Extract the (X, Y) coordinate from the center of the cell holding the provided text.  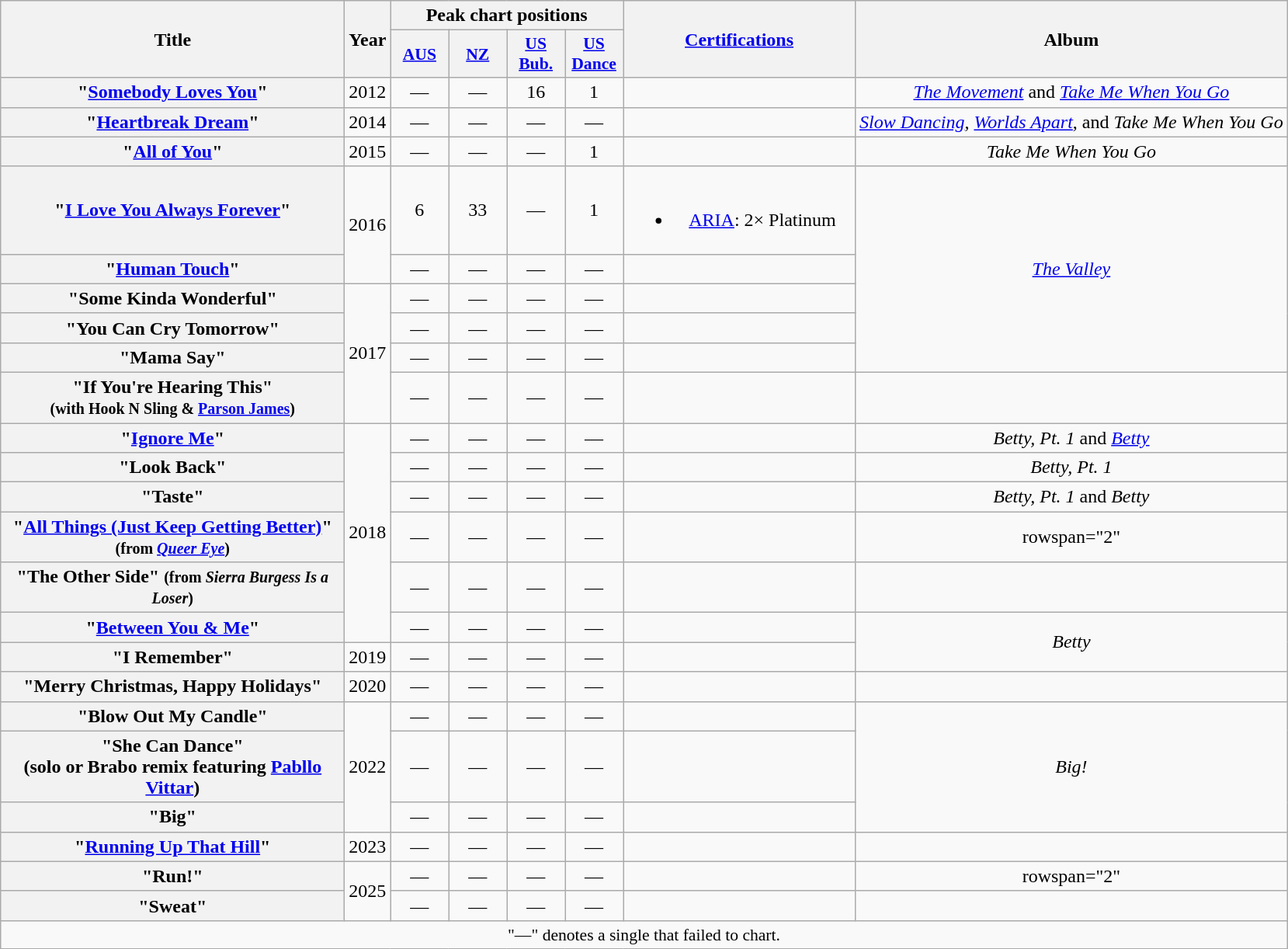
"All Things (Just Keep Getting Better)" (from Queer Eye) (172, 537)
Take Me When You Go (1071, 151)
2017 (368, 353)
"Some Kinda Wonderful" (172, 298)
"The Other Side" (from Sierra Burgess Is a Loser) (172, 587)
"Sweat" (172, 906)
"Somebody Loves You" (172, 92)
Betty, Pt. 1 (1071, 468)
USDance (595, 54)
6 (419, 210)
Peak chart positions (507, 16)
2025 (368, 891)
AUS (419, 54)
"Taste" (172, 497)
"If You're Hearing This" (with Hook N Sling & Parson James) (172, 398)
"I Love You Always Forever" (172, 210)
NZ (478, 54)
Album (1071, 39)
2014 (368, 122)
"All of You" (172, 151)
"I Remember" (172, 657)
"Running Up That Hill" (172, 846)
The Valley (1071, 269)
"—" denotes a single that failed to chart. (644, 934)
2016 (368, 225)
"Run!" (172, 876)
2023 (368, 846)
2018 (368, 532)
ARIA: 2× Platinum (739, 210)
Title (172, 39)
"Ignore Me" (172, 437)
"Blow Out My Candle" (172, 716)
Year (368, 39)
33 (478, 210)
USBub. (536, 54)
Certifications (739, 39)
"Mama Say" (172, 357)
Betty (1071, 642)
"Heartbreak Dream" (172, 122)
"She Can Dance"(solo or Brabo remix featuring Pabllo Vittar) (172, 766)
2012 (368, 92)
Slow Dancing, Worlds Apart, and Take Me When You Go (1071, 122)
2019 (368, 657)
"Look Back" (172, 468)
2020 (368, 687)
16 (536, 92)
"Between You & Me" (172, 627)
"Merry Christmas, Happy Holidays" (172, 687)
"Big" (172, 817)
The Movement and Take Me When You Go (1071, 92)
"Human Touch" (172, 269)
Big! (1071, 766)
2022 (368, 766)
"You Can Cry Tomorrow" (172, 328)
2015 (368, 151)
